Determine the [X, Y] coordinate at the center of the cell enclosing the given text.  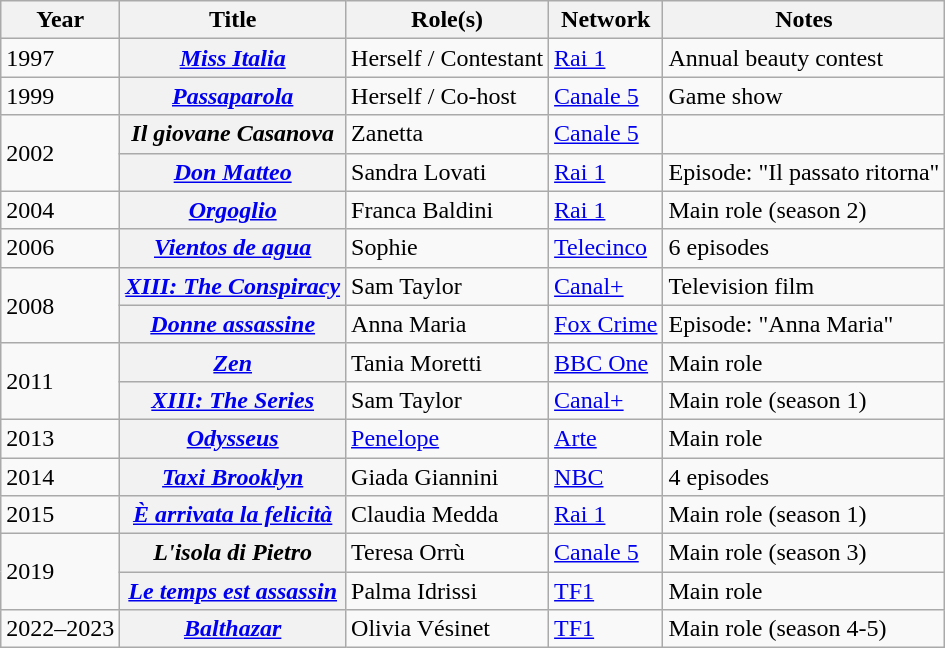
Title [233, 20]
2014 [60, 477]
Donne assassine [233, 324]
Anna Maria [448, 324]
2002 [60, 153]
Il giovane Casanova [233, 134]
Odysseus [233, 438]
2013 [60, 438]
Orgoglio [233, 210]
Giada Giannini [448, 477]
Episode: "Anna Maria" [804, 324]
2022–2023 [60, 629]
Sandra Lovati [448, 172]
1999 [60, 96]
XIII: The Series [233, 400]
2011 [60, 381]
Role(s) [448, 20]
Annual beauty contest [804, 58]
Don Matteo [233, 172]
Zen [233, 362]
Sophie [448, 248]
2008 [60, 305]
Telecinco [606, 248]
Zanetta [448, 134]
Herself / Co-host [448, 96]
2006 [60, 248]
4 episodes [804, 477]
Main role (season 2) [804, 210]
XIII: The Conspiracy [233, 286]
Tania Moretti [448, 362]
Miss Italia [233, 58]
6 episodes [804, 248]
Arte [606, 438]
Television film [804, 286]
1997 [60, 58]
Palma Idrissi [448, 591]
Year [60, 20]
Teresa Orrù [448, 553]
Balthazar [233, 629]
Herself / Contestant [448, 58]
È arrivata la felicità [233, 515]
BBC One [606, 362]
2015 [60, 515]
2019 [60, 572]
Vientos de agua [233, 248]
Olivia Vésinet [448, 629]
Fox Crime [606, 324]
Main role (season 4-5) [804, 629]
Claudia Medda [448, 515]
Franca Baldini [448, 210]
L'isola di Pietro [233, 553]
Le temps est assassin [233, 591]
NBC [606, 477]
Episode: "Il passato ritorna" [804, 172]
Passaparola [233, 96]
Game show [804, 96]
2004 [60, 210]
Notes [804, 20]
Taxi Brooklyn [233, 477]
Network [606, 20]
Penelope [448, 438]
Main role (season 3) [804, 553]
